From the cell containing the given text, extract its center point as [x, y] coordinate. 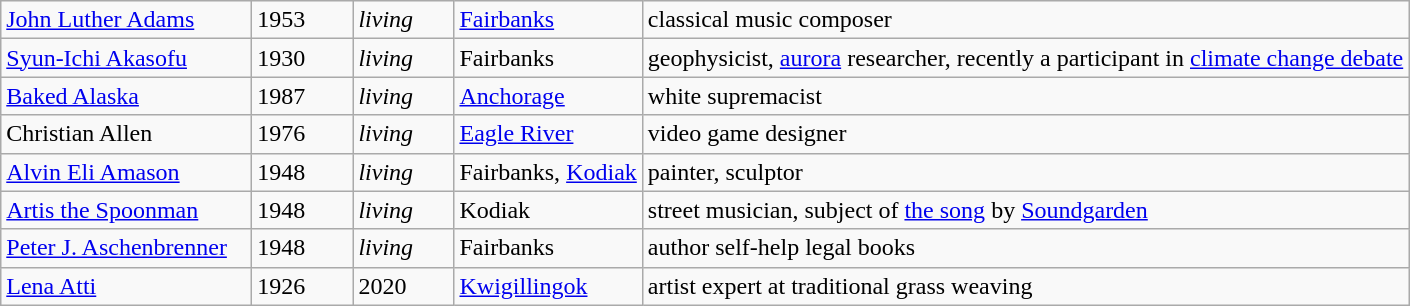
white supremacist [1025, 96]
Lena Atti [126, 286]
Eagle River [548, 134]
street musician, subject of the song by Soundgarden [1025, 210]
classical music composer [1025, 20]
1976 [302, 134]
1926 [302, 286]
painter, sculptor [1025, 172]
John Luther Adams [126, 20]
Kodiak [548, 210]
Artis the Spoonman [126, 210]
2020 [404, 286]
Baked Alaska [126, 96]
artist expert at traditional grass weaving [1025, 286]
1987 [302, 96]
Anchorage [548, 96]
Peter J. Aschenbrenner [126, 248]
Alvin Eli Amason [126, 172]
Kwigillingok [548, 286]
video game designer [1025, 134]
1930 [302, 58]
author self-help legal books [1025, 248]
Christian Allen [126, 134]
Fairbanks, Kodiak [548, 172]
geophysicist, aurora researcher, recently a participant in climate change debate [1025, 58]
1953 [302, 20]
Syun-Ichi Akasofu [126, 58]
